Locate the cell with the specified text and output its [X, Y] center coordinate. 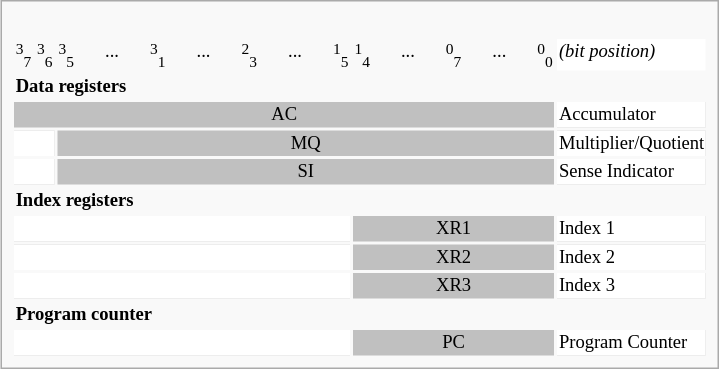
XR1 [454, 230]
AC [284, 116]
XR3 [454, 287]
23 [249, 55]
07 [453, 55]
14 [362, 55]
35 [66, 55]
Index 3 [631, 287]
Index registers [360, 201]
XR2 [454, 258]
Multiplier/Quotient [631, 144]
15 [340, 55]
37 [23, 55]
31 [158, 55]
Accumulator [631, 116]
MQ [306, 144]
36 [45, 55]
Index 1 [631, 230]
SI [306, 173]
Sense Indicator [631, 173]
PC [454, 344]
Program counter [360, 315]
(bit position) [631, 55]
Data registers [360, 87]
Program Counter [631, 344]
Index 2 [631, 258]
00 [546, 55]
